Detect which cell encompasses the target text, then output its (x, y) center coordinate. 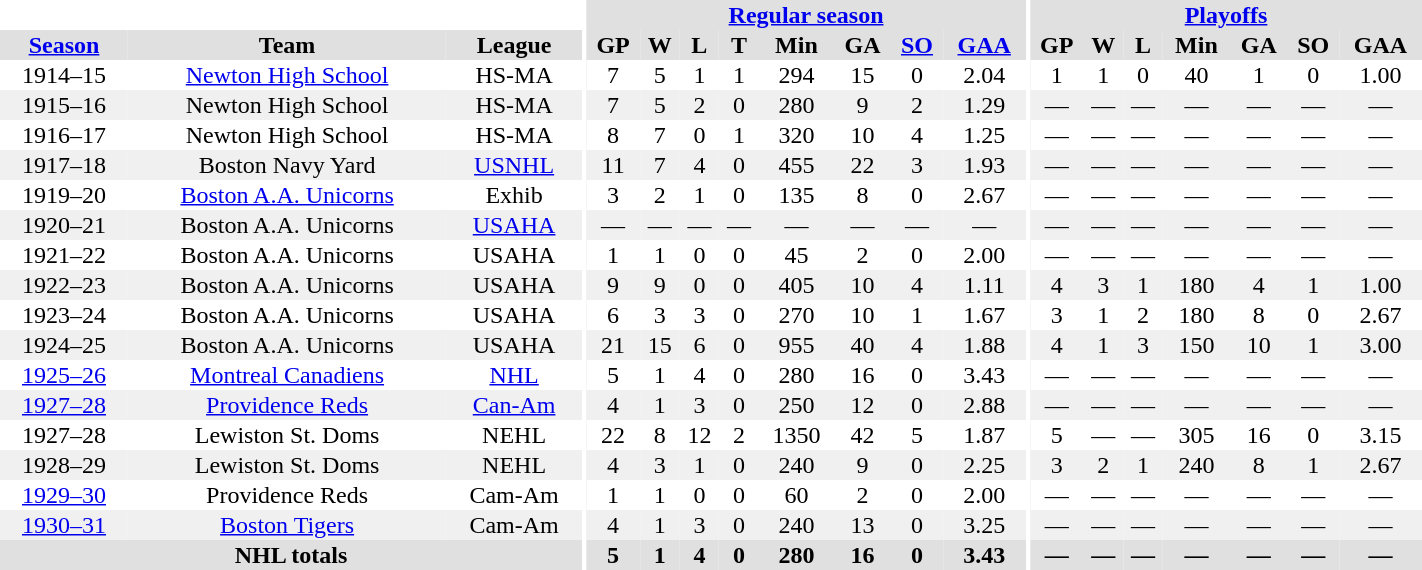
1923–24 (64, 315)
305 (1196, 435)
11 (612, 165)
42 (862, 435)
1.87 (984, 435)
320 (796, 135)
NHL totals (291, 555)
2.88 (984, 405)
1925–26 (64, 375)
250 (796, 405)
1928–29 (64, 465)
League (514, 45)
1922–23 (64, 285)
3.15 (1380, 435)
955 (796, 345)
21 (612, 345)
1916–17 (64, 135)
Team (287, 45)
Playoffs (1226, 15)
45 (796, 255)
1915–16 (64, 105)
Boston Tigers (287, 525)
1924–25 (64, 345)
1.67 (984, 315)
1.29 (984, 105)
1350 (796, 435)
Season (64, 45)
3.00 (1380, 345)
150 (1196, 345)
270 (796, 315)
13 (862, 525)
294 (796, 75)
135 (796, 195)
1914–15 (64, 75)
405 (796, 285)
Regular season (806, 15)
455 (796, 165)
1917–18 (64, 165)
Can-Am (514, 405)
Boston Navy Yard (287, 165)
1929–30 (64, 495)
1920–21 (64, 225)
Montreal Canadiens (287, 375)
Exhib (514, 195)
3.25 (984, 525)
NHL (514, 375)
60 (796, 495)
1921–22 (64, 255)
1.93 (984, 165)
1930–31 (64, 525)
1919–20 (64, 195)
2.04 (984, 75)
1.11 (984, 285)
USNHL (514, 165)
1.88 (984, 345)
1.25 (984, 135)
2.25 (984, 465)
T (739, 45)
